For the text-containing cell, return its midpoint in [x, y] coordinate format. 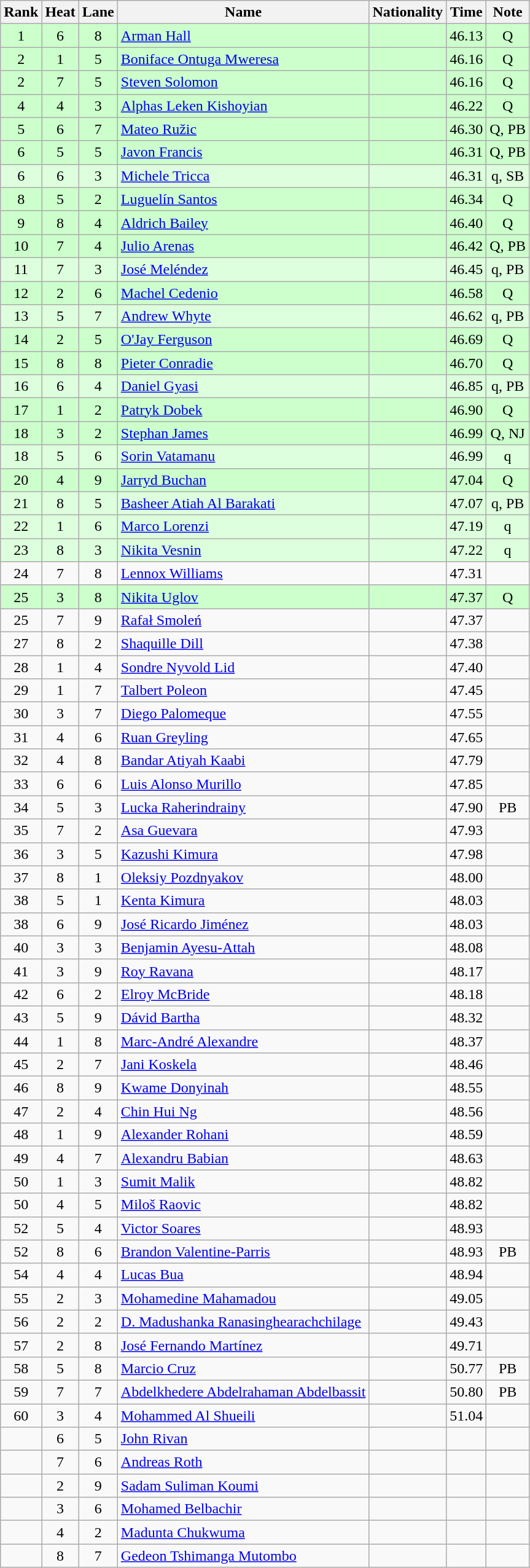
Steven Solomon [243, 82]
49 [21, 1158]
Jarryd Buchan [243, 480]
Marco Lorenzi [243, 527]
Madunta Chukwuma [243, 1532]
16 [21, 386]
48.63 [467, 1158]
Daniel Gyasi [243, 386]
Javon Francis [243, 152]
47.98 [467, 854]
48.56 [467, 1111]
Kenta Kimura [243, 901]
35 [21, 831]
Benjamin Ayesu-Attah [243, 947]
Lucka Raherindrainy [243, 807]
Nikita Uglov [243, 597]
Alexander Rohani [243, 1135]
Sorin Vatamanu [243, 457]
O'Jay Ferguson [243, 340]
Roy Ravana [243, 971]
Mateo Ružic [243, 129]
46.70 [467, 363]
Marcio Cruz [243, 1368]
37 [21, 877]
D. Madushanka Ranasinghearachchilage [243, 1322]
34 [21, 807]
Victor Soares [243, 1228]
Machel Cedenio [243, 293]
33 [21, 784]
Q, NJ [508, 433]
27 [21, 643]
Mohamedine Mahamadou [243, 1298]
Nationality [408, 12]
Kazushi Kimura [243, 854]
45 [21, 1065]
46.30 [467, 129]
Oleksiy Pozdnyakov [243, 877]
Miloš Raovic [243, 1205]
14 [21, 340]
Rank [21, 12]
32 [21, 761]
50.77 [467, 1368]
56 [21, 1322]
51.04 [467, 1415]
46.69 [467, 340]
44 [21, 1041]
47.90 [467, 807]
28 [21, 667]
Sadam Suliman Koumi [243, 1486]
Abdelkhedere Abdelrahaman Abdelbassit [243, 1392]
30 [21, 714]
48.18 [467, 994]
60 [21, 1415]
Asa Guevara [243, 831]
59 [21, 1392]
42 [21, 994]
50.80 [467, 1392]
48.08 [467, 947]
46.85 [467, 386]
Boniface Ontuga Mweresa [243, 59]
Andrew Whyte [243, 316]
48.32 [467, 1017]
Dávid Bartha [243, 1017]
Chin Hui Ng [243, 1111]
Alphas Leken Kishoyian [243, 106]
Mohammed Al Shueili [243, 1415]
21 [21, 503]
47.93 [467, 831]
Alexandru Babian [243, 1158]
15 [21, 363]
47.55 [467, 714]
48.94 [467, 1275]
47.85 [467, 784]
10 [21, 246]
46.42 [467, 246]
Time [467, 12]
49.05 [467, 1298]
Lucas Bua [243, 1275]
46.40 [467, 222]
Basheer Atiah Al Barakati [243, 503]
47 [21, 1111]
58 [21, 1368]
46.62 [467, 316]
Brandon Valentine-Parris [243, 1252]
12 [21, 293]
Lennox Williams [243, 573]
55 [21, 1298]
47.65 [467, 737]
Jani Koskela [243, 1065]
47.22 [467, 550]
Patryk Dobek [243, 410]
Aldrich Bailey [243, 222]
Arman Hall [243, 36]
48.55 [467, 1088]
Elroy McBride [243, 994]
Kwame Donyinah [243, 1088]
46.34 [467, 199]
Pieter Conradie [243, 363]
36 [21, 854]
Michele Tricca [243, 176]
47.38 [467, 643]
Note [508, 12]
46 [21, 1088]
46.13 [467, 36]
Sumit Malik [243, 1182]
47.45 [467, 691]
José Ricardo Jiménez [243, 924]
24 [21, 573]
Name [243, 12]
46.90 [467, 410]
John Rivan [243, 1439]
20 [21, 480]
31 [21, 737]
47.07 [467, 503]
47.31 [467, 573]
41 [21, 971]
46.45 [467, 269]
48.59 [467, 1135]
29 [21, 691]
José Meléndez [243, 269]
Gedeon Tshimanga Mutombo [243, 1556]
47.79 [467, 761]
Shaquille Dill [243, 643]
Luguelín Santos [243, 199]
Stephan James [243, 433]
11 [21, 269]
46.58 [467, 293]
Nikita Vesnin [243, 550]
40 [21, 947]
46.22 [467, 106]
Talbert Poleon [243, 691]
17 [21, 410]
q, SB [508, 176]
48.00 [467, 877]
Ruan Greyling [243, 737]
47.19 [467, 527]
47.40 [467, 667]
Julio Arenas [243, 246]
13 [21, 316]
47.04 [467, 480]
Mohamed Belbachir [243, 1509]
Marc-André Alexandre [243, 1041]
48.46 [467, 1065]
43 [21, 1017]
Heat [60, 12]
Andreas Roth [243, 1462]
49.43 [467, 1322]
48 [21, 1135]
Diego Palomeque [243, 714]
57 [21, 1345]
Luis Alonso Murillo [243, 784]
José Fernando Martínez [243, 1345]
Lane [98, 12]
Sondre Nyvold Lid [243, 667]
48.17 [467, 971]
48.37 [467, 1041]
23 [21, 550]
49.71 [467, 1345]
Bandar Atiyah Kaabi [243, 761]
22 [21, 527]
Rafał Smoleń [243, 620]
54 [21, 1275]
